Scan for the cell matching the given text and deliver its [X, Y] coordinate at center. 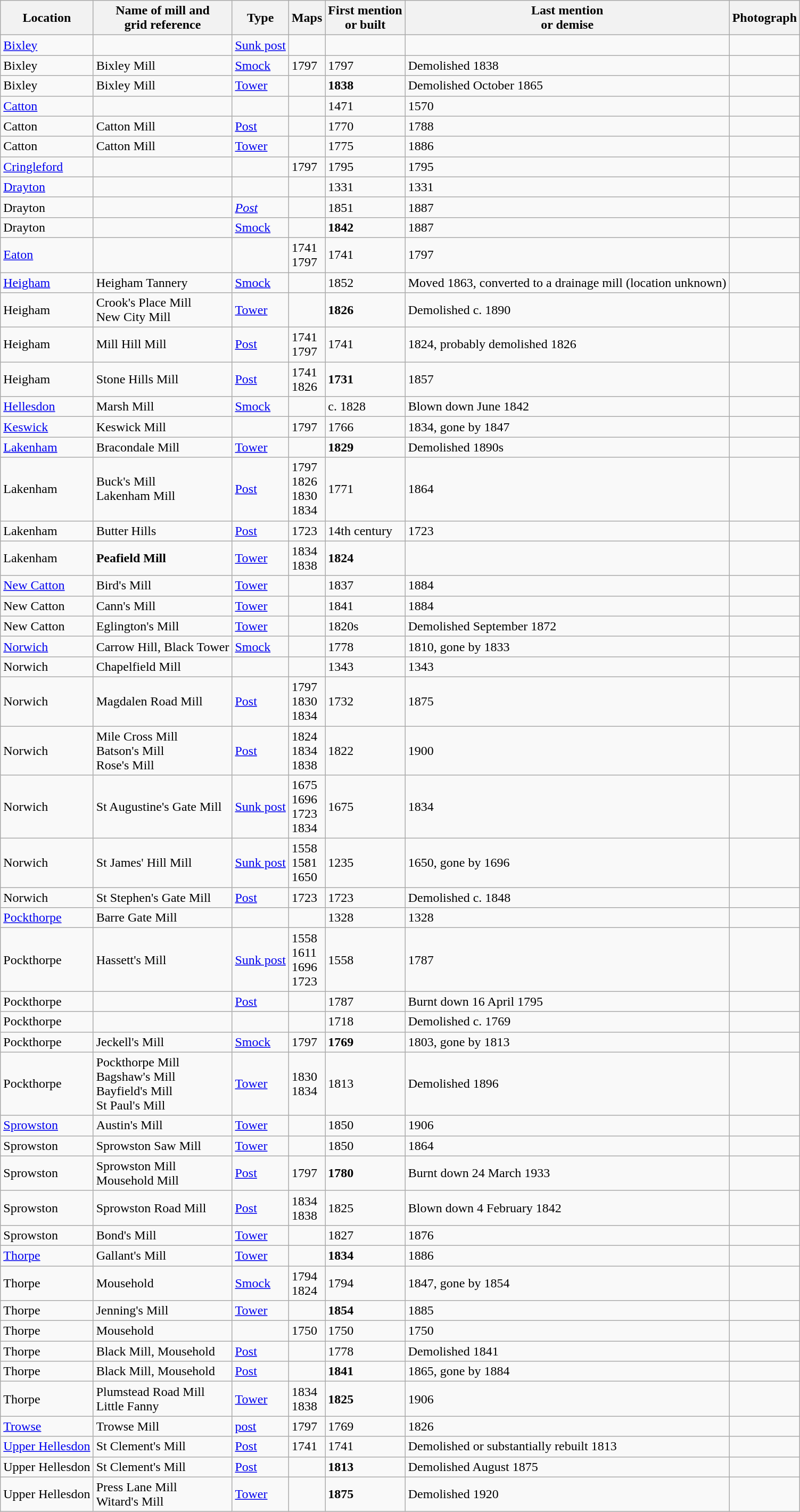
Demolished 1841 [567, 1351]
Type [260, 18]
1675169617231834 [307, 807]
1794 [365, 1283]
1788 [567, 126]
Moved 1863, converted to a drainage mill (location unknown) [567, 283]
Sprowston Road Mill [163, 1207]
Demolished October 1865 [567, 86]
1718 [365, 1022]
1732 [365, 701]
St Stephen's Gate Mill [163, 898]
1731 [365, 379]
Peafield Mill [163, 558]
Demolished August 1875 [567, 1467]
1852 [365, 283]
Demolished c. 1769 [567, 1022]
1857 [567, 379]
Marsh Mill [163, 407]
1837 [365, 586]
1822 [365, 751]
Demolished or substantially rebuilt 1813 [567, 1447]
1820s [365, 626]
1235 [365, 863]
Crook's Place MillNew City Mill [163, 310]
14th century [365, 531]
1847, gone by 1854 [567, 1283]
Demolished 1890s [567, 447]
1838 [365, 86]
Hassett's Mill [163, 959]
Blown down 4 February 1842 [567, 1207]
1829 [365, 447]
Sprowston MillMousehold Mill [163, 1173]
Cringleford [47, 167]
Magdalen Road Mill [163, 701]
Carrow Hill, Black Tower [163, 646]
St Augustine's Gate Mill [163, 807]
Heigham Tannery [163, 283]
Press Lane MillWitard's Mill [163, 1494]
St James' Hill Mill [163, 863]
1824, probably demolished 1826 [567, 345]
179718301834 [307, 701]
Stone Hills Mill [163, 379]
Last mention or demise [567, 18]
17941824 [307, 1283]
Butter Hills [163, 531]
Mill Hill Mill [163, 345]
Demolished c. 1848 [567, 898]
Demolished c. 1890 [567, 310]
Plumstead Road MillLittle Fanny [163, 1399]
1558 [365, 959]
Eaton [47, 254]
Demolished 1896 [567, 1084]
Keswick [47, 427]
Name of mill andgrid reference [163, 18]
Buck's MillLakenham Mill [163, 489]
17411826 [307, 379]
First mentionor built [365, 18]
1834, gone by 1847 [567, 427]
1675 [365, 807]
Jeckell's Mill [163, 1042]
Jenning's Mill [163, 1311]
Bird's Mill [163, 586]
1650, gone by 1696 [567, 863]
1876 [567, 1235]
Barre Gate Mill [163, 918]
155815811650 [307, 863]
1471 [365, 106]
Bracondale Mill [163, 447]
c. 1828 [365, 407]
Austin's Mill [163, 1125]
Demolished September 1872 [567, 626]
Location [47, 18]
1771 [365, 489]
Demolished 1838 [567, 65]
1775 [365, 146]
Bond's Mill [163, 1235]
1865, gone by 1884 [567, 1371]
Sprowston Saw Mill [163, 1146]
Burnt down 24 March 1933 [567, 1173]
Trowse Mill [163, 1426]
Blown down June 1842 [567, 407]
Gallant's Mill [163, 1255]
1558161116961723 [307, 959]
Trowse [47, 1426]
Hellesdon [47, 407]
1900 [567, 751]
Eglington's Mill [163, 626]
1854 [365, 1311]
1885 [567, 1311]
1770 [365, 126]
1842 [365, 227]
Chapelfield Mill [163, 667]
Photograph [764, 18]
Pockthorpe MillBagshaw's MillBayfield's MillSt Paul's Mill [163, 1084]
Keswick Mill [163, 427]
1570 [567, 106]
Maps [307, 18]
Burnt down 16 April 1795 [567, 1001]
1803, gone by 1813 [567, 1042]
182418341838 [307, 751]
1766 [365, 427]
Mile Cross MillBatson's MillRose's Mill [163, 751]
1851 [365, 207]
1827 [365, 1235]
Cann's Mill [163, 606]
Demolished 1920 [567, 1494]
18301834 [307, 1084]
post [260, 1426]
1797182618301834 [307, 489]
1780 [365, 1173]
1810, gone by 1833 [567, 646]
1824 [365, 558]
